Return (x, y) of the center of cell containing provided text 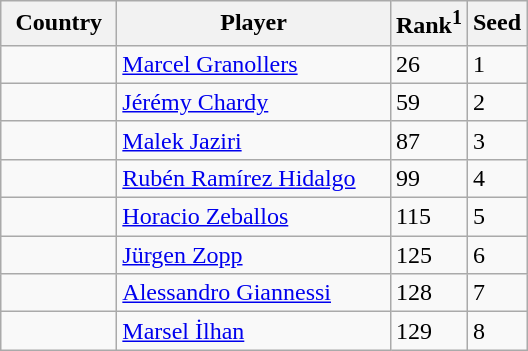
59 (428, 102)
Rank1 (428, 24)
Country (59, 24)
Horacio Zeballos (254, 217)
Rubén Ramírez Hidalgo (254, 178)
Seed (496, 24)
26 (428, 64)
Jürgen Zopp (254, 255)
8 (496, 331)
Marsel İlhan (254, 331)
5 (496, 217)
7 (496, 293)
Malek Jaziri (254, 140)
1 (496, 64)
115 (428, 217)
Marcel Granollers (254, 64)
99 (428, 178)
87 (428, 140)
2 (496, 102)
Player (254, 24)
Jérémy Chardy (254, 102)
4 (496, 178)
Alessandro Giannessi (254, 293)
125 (428, 255)
6 (496, 255)
128 (428, 293)
3 (496, 140)
129 (428, 331)
